Output the [X, Y] coordinate of the center of the cell containing the given text.  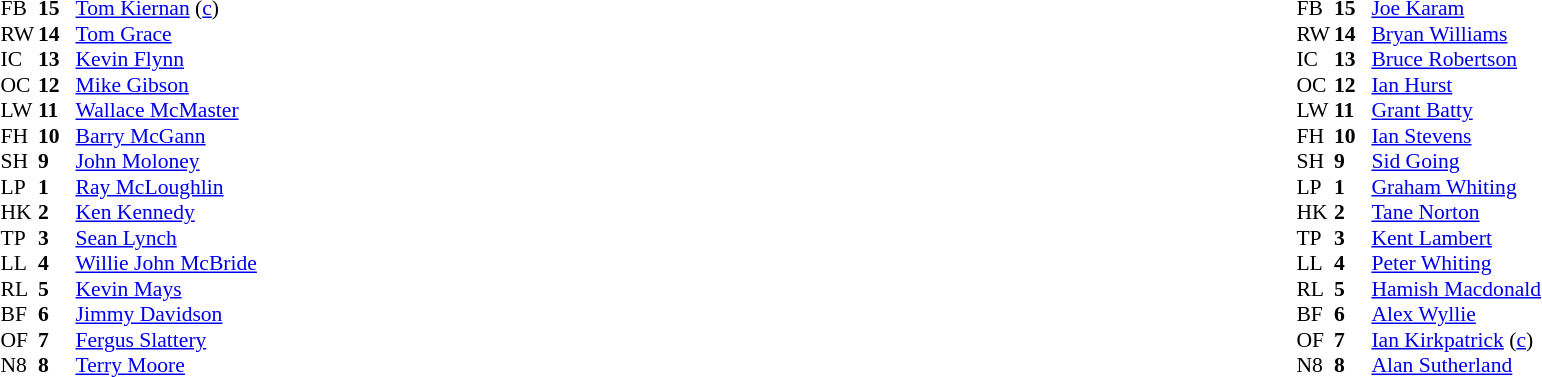
Bruce Robertson [1456, 59]
Jimmy Davidson [166, 315]
Grant Batty [1456, 111]
Kent Lambert [1456, 238]
Fergus Slattery [166, 340]
Mike Gibson [166, 85]
Graham Whiting [1456, 187]
Ian Hurst [1456, 85]
Sean Lynch [166, 238]
Ray McLoughlin [166, 187]
Willie John McBride [166, 263]
Tom Grace [166, 34]
Ken Kennedy [166, 213]
Ian Stevens [1456, 136]
Bryan Williams [1456, 34]
Kevin Flynn [166, 59]
Kevin Mays [166, 289]
Barry McGann [166, 136]
Sid Going [1456, 161]
Wallace McMaster [166, 111]
Alex Wyllie [1456, 315]
Peter Whiting [1456, 263]
Tane Norton [1456, 213]
Hamish Macdonald [1456, 289]
John Moloney [166, 161]
Ian Kirkpatrick (c) [1456, 340]
